Determine the [x, y] coordinate at the center of the cell enclosing the given text.  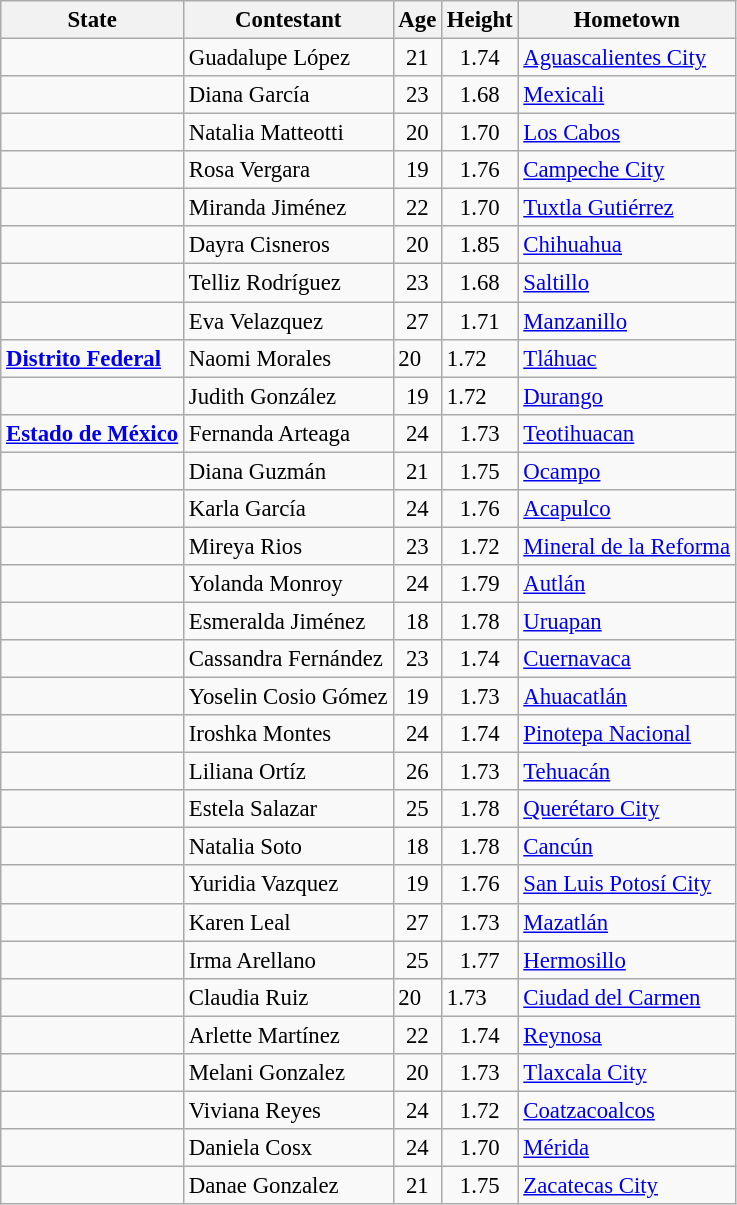
State [92, 20]
26 [418, 772]
Karla García [288, 509]
Tehuacán [626, 772]
Height [480, 20]
1.77 [480, 960]
Contestant [288, 20]
1.85 [480, 245]
Melani Gonzalez [288, 1073]
Rosa Vergara [288, 170]
Diana García [288, 95]
Karen Leal [288, 922]
Cassandra Fernández [288, 659]
Autlán [626, 584]
Tuxtla Gutiérrez [626, 208]
Pinotepa Nacional [626, 734]
1.79 [480, 584]
Aguascalientes City [626, 58]
Mérida [626, 1148]
Distrito Federal [92, 358]
Miranda Jiménez [288, 208]
Fernanda Arteaga [288, 433]
Ocampo [626, 471]
Yolanda Monroy [288, 584]
Coatzacoalcos [626, 1110]
Iroshka Montes [288, 734]
Mireya Rios [288, 546]
Daniela Cosx [288, 1148]
Acapulco [626, 509]
Eva Velazquez [288, 321]
Yoselin Cosio Gómez [288, 697]
Hometown [626, 20]
Natalia Matteotti [288, 133]
Viviana Reyes [288, 1110]
Ciudad del Carmen [626, 997]
Age [418, 20]
Judith González [288, 396]
Esmeralda Jiménez [288, 621]
Danae Gonzalez [288, 1185]
Estado de México [92, 433]
Teotihuacan [626, 433]
Manzanillo [626, 321]
Irma Arellano [288, 960]
Hermosillo [626, 960]
Estela Salazar [288, 809]
1.71 [480, 321]
Reynosa [626, 1035]
Durango [626, 396]
Naomi Morales [288, 358]
Arlette Martínez [288, 1035]
Liliana Ortíz [288, 772]
Zacatecas City [626, 1185]
San Luis Potosí City [626, 885]
Campeche City [626, 170]
Los Cabos [626, 133]
Querétaro City [626, 809]
Telliz Rodríguez [288, 283]
Uruapan [626, 621]
Chihuahua [626, 245]
Claudia Ruiz [288, 997]
Guadalupe López [288, 58]
Yuridia Vazquez [288, 885]
Cuernavaca [626, 659]
Cancún [626, 847]
Tláhuac [626, 358]
Saltillo [626, 283]
Tlaxcala City [626, 1073]
Diana Guzmán [288, 471]
Mexicali [626, 95]
Mazatlán [626, 922]
Mineral de la Reforma [626, 546]
Ahuacatlán [626, 697]
Natalia Soto [288, 847]
Dayra Cisneros [288, 245]
